Search for the cell housing the specified text and yield its (X, Y) center coordinate. 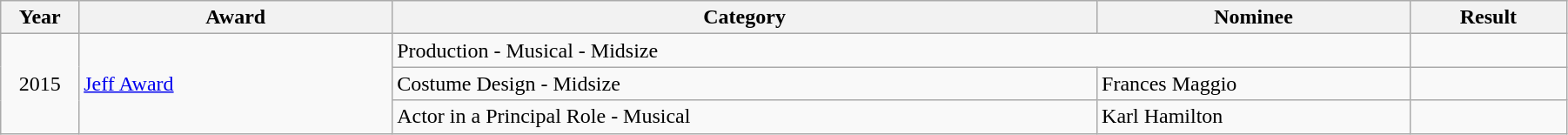
Actor in a Principal Role - Musical (745, 117)
Category (745, 17)
Karl Hamilton (1254, 117)
Production - Musical - Midsize (901, 51)
2015 (40, 84)
Frances Maggio (1254, 84)
Costume Design - Midsize (745, 84)
Nominee (1254, 17)
Result (1488, 17)
Jeff Award (236, 84)
Award (236, 17)
Year (40, 17)
